Search for the cell housing the specified text and yield its [X, Y] center coordinate. 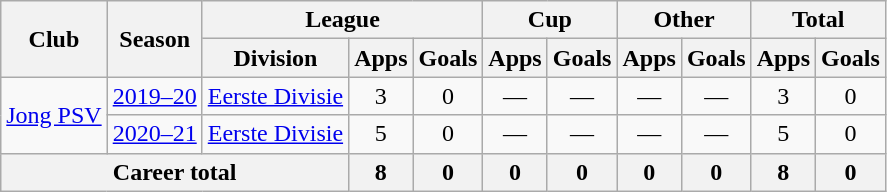
2019–20 [154, 96]
Cup [550, 20]
Season [154, 39]
Jong PSV [54, 115]
Other [684, 20]
2020–21 [154, 134]
Total [818, 20]
Career total [175, 172]
Club [54, 39]
Division [275, 58]
League [342, 20]
